Pinpoint the cell where the given text exists, returning its [X, Y] midpoint coordinate. 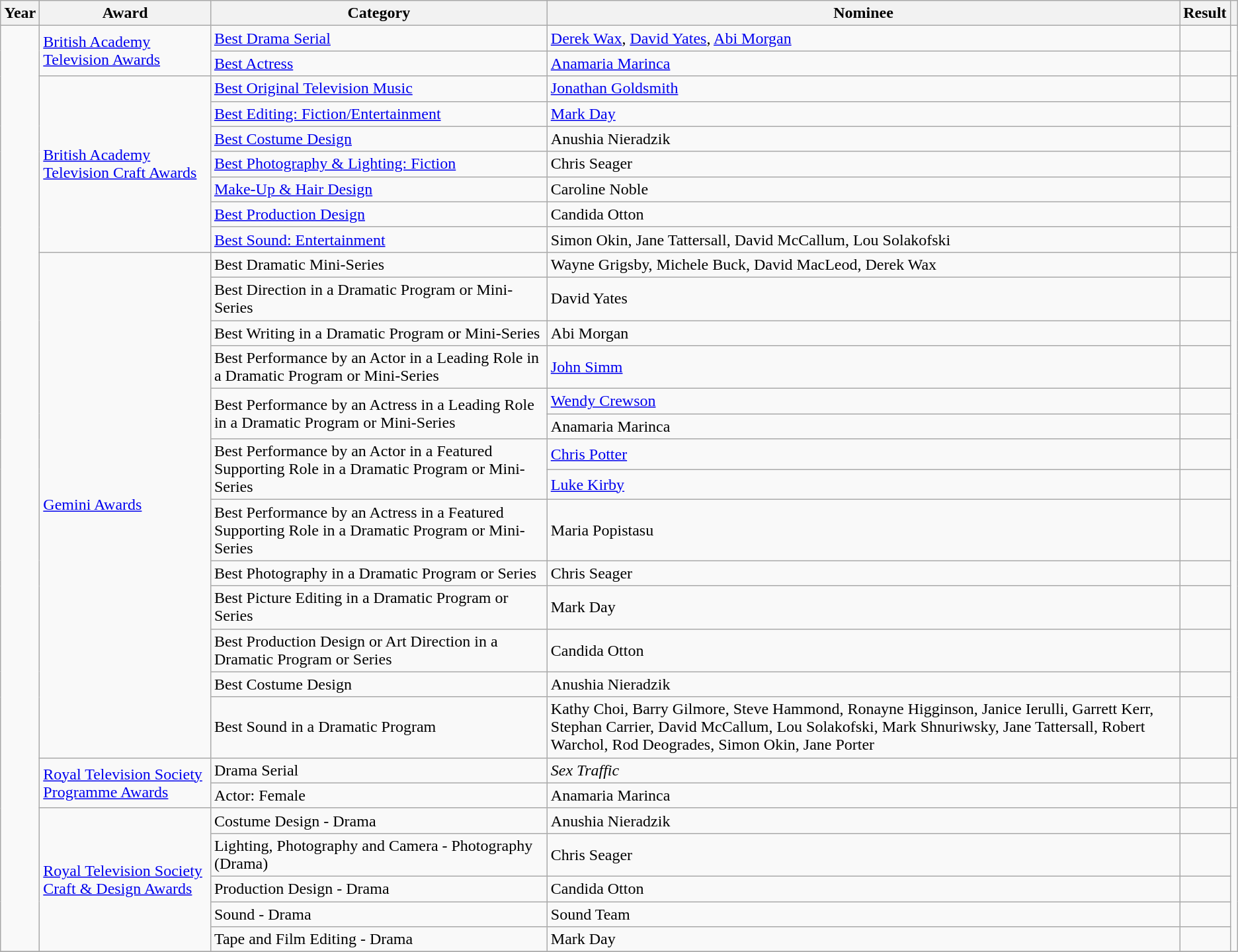
Royal Television Society Programme Awards [126, 783]
Best Dramatic Mini-Series [378, 264]
British Academy Television Craft Awards [126, 164]
Best Photography & Lighting: Fiction [378, 164]
Tape and Film Editing - Drama [378, 939]
Best Performance by an Actress in a Leading Role in a Dramatic Program or Mini-Series [378, 414]
Lighting, Photography and Camera - Photography (Drama) [378, 854]
Gemini Awards [126, 505]
Best Photography in a Dramatic Program or Series [378, 573]
Chris Potter [863, 454]
Best Sound: Entertainment [378, 239]
Simon Okin, Jane Tattersall, David McCallum, Lou Solakofski [863, 239]
Drama Serial [378, 770]
Sex Traffic [863, 770]
Maria Popistasu [863, 530]
Best Writing in a Dramatic Program or Mini-Series [378, 333]
Best Performance by an Actress in a Featured Supporting Role in a Dramatic Program or Mini-Series [378, 530]
Best Performance by an Actor in a Featured Supporting Role in a Dramatic Program or Mini-Series [378, 469]
David Yates [863, 299]
Best Production Design or Art Direction in a Dramatic Program or Series [378, 651]
Costume Design - Drama [378, 820]
Best Picture Editing in a Dramatic Program or Series [378, 607]
Category [378, 13]
Royal Television Society Craft & Design Awards [126, 879]
British Academy Television Awards [126, 51]
Year [20, 13]
Jonathan Goldsmith [863, 89]
Make-Up & Hair Design [378, 189]
Wendy Crewson [863, 401]
Award [126, 13]
Actor: Female [378, 795]
Best Actress [378, 63]
Production Design - Drama [378, 889]
Best Direction in a Dramatic Program or Mini-Series [378, 299]
Result [1205, 13]
Abi Morgan [863, 333]
Wayne Grigsby, Michele Buck, David MacLeod, Derek Wax [863, 264]
Best Performance by an Actor in a Leading Role in a Dramatic Program or Mini-Series [378, 368]
Luke Kirby [863, 485]
Derek Wax, David Yates, Abi Morgan [863, 38]
Sound - Drama [378, 914]
Best Editing: Fiction/Entertainment [378, 114]
John Simm [863, 368]
Nominee [863, 13]
Best Production Design [378, 214]
Best Sound in a Dramatic Program [378, 727]
Sound Team [863, 914]
Best Drama Serial [378, 38]
Caroline Noble [863, 189]
Best Original Television Music [378, 89]
